Locate the cell with the specified text and output its (x, y) center coordinate. 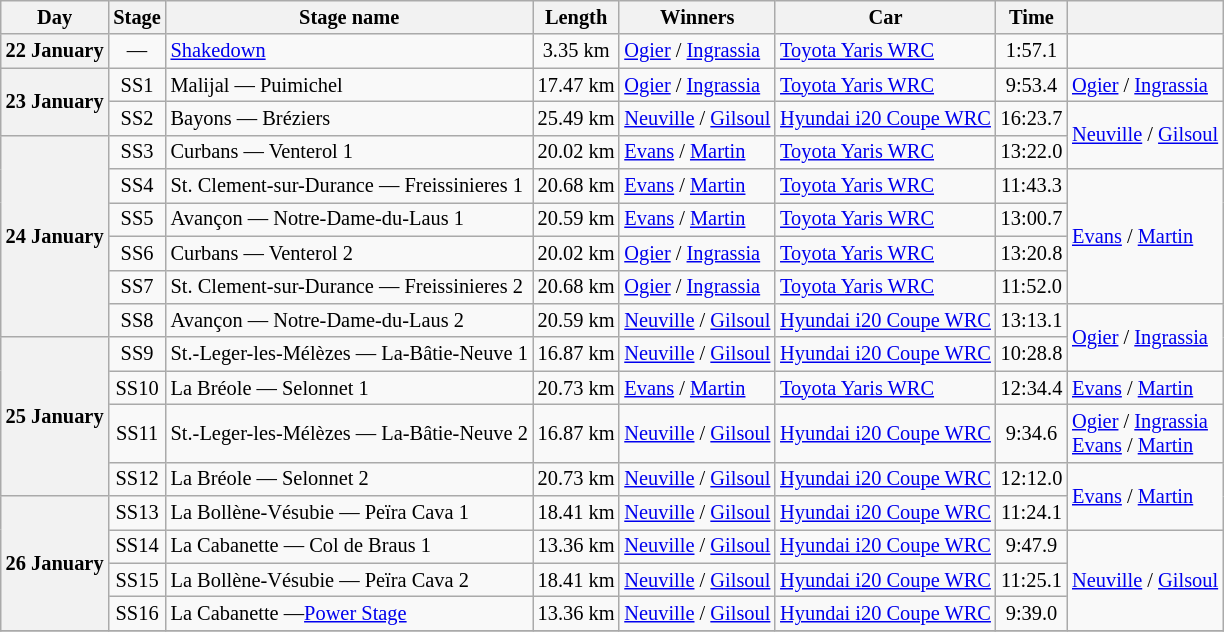
Day (55, 17)
St.-Leger-les-Mélèzes — La-Bâtie-Neuve 1 (350, 354)
St. Clement-sur-Durance — Freissinieres 2 (350, 287)
10:28.8 (1032, 354)
— (136, 51)
Ogier / IngrassiaEvans / Martin (1145, 433)
9:34.6 (1032, 433)
Curbans — Venterol 2 (350, 253)
25.49 km (576, 118)
24 January (55, 236)
23 January (55, 102)
La Bollène-Vésubie — Peïra Cava 1 (350, 513)
SS11 (136, 433)
Bayons — Bréziers (350, 118)
SS14 (136, 546)
12:34.4 (1032, 388)
SS10 (136, 388)
1:57.1 (1032, 51)
St. Clement-sur-Durance — Freissinieres 1 (350, 186)
St.-Leger-les-Mélèzes — La-Bâtie-Neuve 2 (350, 433)
SS5 (136, 219)
25 January (55, 416)
SS6 (136, 253)
13:22.0 (1032, 152)
Malijal — Puimichel (350, 85)
SS7 (136, 287)
SS4 (136, 186)
11:43.3 (1032, 186)
La Cabanette —Power Stage (350, 613)
SS1 (136, 85)
Shakedown (350, 51)
SS16 (136, 613)
Avançon — Notre-Dame-du-Laus 2 (350, 320)
La Bréole — Selonnet 1 (350, 388)
9:39.0 (1032, 613)
9:47.9 (1032, 546)
16:23.7 (1032, 118)
SS12 (136, 479)
Winners (697, 17)
12:12.0 (1032, 479)
11:52.0 (1032, 287)
9:53.4 (1032, 85)
22 January (55, 51)
Car (886, 17)
13:20.8 (1032, 253)
SS3 (136, 152)
3.35 km (576, 51)
Stage name (350, 17)
SS15 (136, 580)
La Bréole — Selonnet 2 (350, 479)
La Cabanette — Col de Braus 1 (350, 546)
La Bollène-Vésubie — Peïra Cava 2 (350, 580)
SS8 (136, 320)
13:00.7 (1032, 219)
SS13 (136, 513)
Curbans — Venterol 1 (350, 152)
26 January (55, 564)
17.47 km (576, 85)
11:24.1 (1032, 513)
SS2 (136, 118)
Length (576, 17)
SS9 (136, 354)
11:25.1 (1032, 580)
Avançon — Notre-Dame-du-Laus 1 (350, 219)
Time (1032, 17)
13:13.1 (1032, 320)
Stage (136, 17)
